Find where the given text appears and provide that cell's center as (X, Y) coordinate. 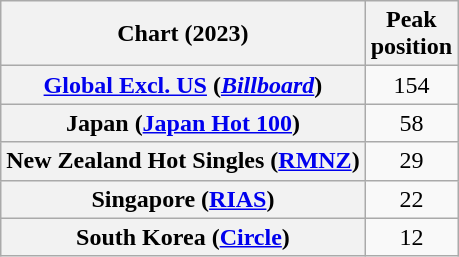
154 (411, 85)
Chart (2023) (183, 34)
Japan (Japan Hot 100) (183, 123)
Global Excl. US (Billboard) (183, 85)
South Korea (Circle) (183, 237)
Singapore (RIAS) (183, 199)
58 (411, 123)
12 (411, 237)
29 (411, 161)
22 (411, 199)
New Zealand Hot Singles (RMNZ) (183, 161)
Peakposition (411, 34)
